From the cell containing the given text, extract its center point as (X, Y) coordinate. 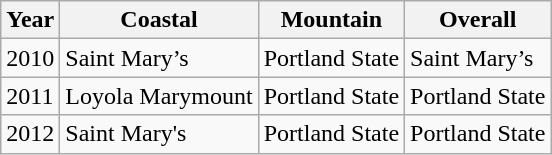
2012 (30, 134)
Coastal (159, 20)
2011 (30, 96)
Year (30, 20)
2010 (30, 58)
Saint Mary's (159, 134)
Mountain (331, 20)
Loyola Marymount (159, 96)
Overall (478, 20)
